Provide the (X, Y) coordinate of the cell's center where the given text is located.  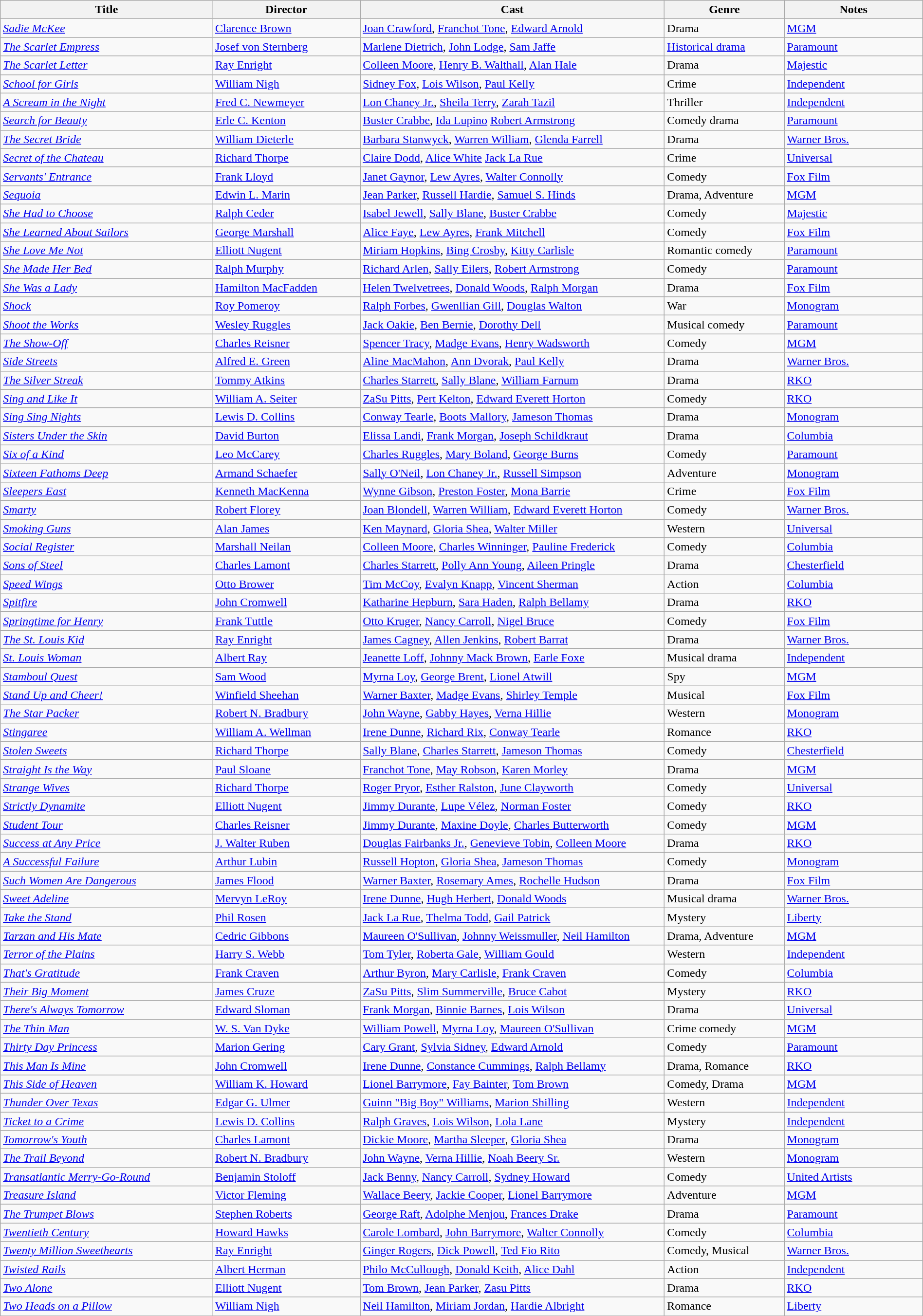
Jack Oakie, Ben Bernie, Dorothy Dell (512, 325)
The Thin Man (107, 1028)
Twentieth Century (107, 1232)
The Trumpet Blows (107, 1214)
Stephen Roberts (286, 1214)
Claire Dodd, Alice White Jack La Rue (512, 158)
Crime comedy (724, 1028)
Sidney Fox, Lois Wilson, Paul Kelly (512, 84)
James Cagney, Allen Jenkins, Robert Barrat (512, 640)
William K. Howard (286, 1084)
Cary Grant, Sylvia Sidney, Edward Arnold (512, 1047)
Straight Is the Way (107, 769)
Franchot Tone, May Robson, Karen Morley (512, 769)
Roy Pomeroy (286, 306)
Irene Dunne, Constance Cummings, Ralph Bellamy (512, 1065)
She Made Her Bed (107, 269)
Myrna Loy, George Brent, Lionel Atwill (512, 676)
Frank Tuttle (286, 621)
Philo McCullough, Donald Keith, Alice Dahl (512, 1269)
Terror of the Plains (107, 954)
Edwin L. Marin (286, 195)
Jean Parker, Russell Hardie, Samuel S. Hinds (512, 195)
Colleen Moore, Charles Winninger, Pauline Frederick (512, 547)
School for Girls (107, 84)
The Scarlet Letter (107, 65)
Charles Ruggles, Mary Boland, George Burns (512, 454)
Sisters Under the Skin (107, 436)
Marshall Neilan (286, 547)
Tommy Atkins (286, 380)
William A. Wellman (286, 732)
Victor Fleming (286, 1195)
Musical (724, 695)
Wynne Gibson, Preston Foster, Mona Barrie (512, 491)
Student Tour (107, 825)
Douglas Fairbanks Jr., Genevieve Tobin, Colleen Moore (512, 843)
Genre (724, 10)
Albert Ray (286, 658)
Two Heads on a Pillow (107, 1306)
Kenneth MacKenna (286, 491)
Helen Twelvetrees, Donald Woods, Ralph Morgan (512, 288)
Sixteen Fathoms Deep (107, 473)
Otto Kruger, Nancy Carroll, Nigel Bruce (512, 621)
James Flood (286, 880)
Elissa Landi, Frank Morgan, Joseph Schildkraut (512, 436)
Fred C. Newmeyer (286, 102)
Paul Sloane (286, 769)
Romantic comedy (724, 251)
Clarence Brown (286, 28)
George Marshall (286, 232)
Janet Gaynor, Lew Ayres, Walter Connolly (512, 176)
Sons of Steel (107, 566)
Warner Baxter, Madge Evans, Shirley Temple (512, 695)
Frank Morgan, Binnie Barnes, Lois Wilson (512, 1010)
Erle C. Kenton (286, 121)
Ticket to a Crime (107, 1121)
Frank Craven (286, 973)
Ginger Rogers, Dick Powell, Ted Fio Rito (512, 1251)
Jack La Rue, Thelma Todd, Gail Patrick (512, 917)
Thirty Day Princess (107, 1047)
The Secret Bride (107, 139)
Edward Sloman (286, 1010)
Sing Sing Nights (107, 417)
United Artists (853, 1177)
Social Register (107, 547)
Katharine Hepburn, Sara Haden, Ralph Bellamy (512, 603)
She Had to Choose (107, 213)
Strictly Dynamite (107, 806)
Two Alone (107, 1288)
Such Women Are Dangerous (107, 880)
Conway Tearle, Boots Mallory, Jameson Thomas (512, 417)
John Wayne, Gabby Hayes, Verna Hillie (512, 713)
Jimmy Durante, Maxine Doyle, Charles Butterworth (512, 825)
Aline MacMahon, Ann Dvorak, Paul Kelly (512, 362)
This Side of Heaven (107, 1084)
Marlene Dietrich, John Lodge, Sam Jaffe (512, 47)
Title (107, 10)
Sally O'Neil, Lon Chaney Jr., Russell Simpson (512, 473)
Harry S. Webb (286, 954)
Tarzan and His Mate (107, 936)
Ralph Forbes, Gwenllian Gill, Douglas Walton (512, 306)
She Was a Lady (107, 288)
Carole Lombard, John Barrymore, Walter Connolly (512, 1232)
Success at Any Price (107, 843)
Maureen O'Sullivan, Johnny Weissmuller, Neil Hamilton (512, 936)
Their Big Moment (107, 991)
Jimmy Durante, Lupe Vélez, Norman Foster (512, 806)
Shock (107, 306)
Irene Dunne, Hugh Herbert, Donald Woods (512, 899)
Comedy drama (724, 121)
A Successful Failure (107, 862)
Lon Chaney Jr., Sheila Terry, Zarah Tazil (512, 102)
Tom Tyler, Roberta Gale, William Gould (512, 954)
Isabel Jewell, Sally Blane, Buster Crabbe (512, 213)
There's Always Tomorrow (107, 1010)
Thriller (724, 102)
Irene Dunne, Richard Rix, Conway Tearle (512, 732)
Side Streets (107, 362)
Dickie Moore, Martha Sleeper, Gloria Shea (512, 1140)
That's Gratitude (107, 973)
Warner Baxter, Rosemary Ames, Rochelle Hudson (512, 880)
Stingaree (107, 732)
Ralph Ceder (286, 213)
Thunder Over Texas (107, 1102)
Cast (512, 10)
Robert Florey (286, 510)
William A. Seiter (286, 399)
The St. Louis Kid (107, 640)
Jack Benny, Nancy Carroll, Sydney Howard (512, 1177)
Cedric Gibbons (286, 936)
The Trail Beyond (107, 1158)
James Cruze (286, 991)
Springtime for Henry (107, 621)
Treasure Island (107, 1195)
Strange Wives (107, 787)
Sequoia (107, 195)
Speed Wings (107, 584)
Russell Hopton, Gloria Shea, Jameson Thomas (512, 862)
Mervyn LeRoy (286, 899)
Tom Brown, Jean Parker, Zasu Pitts (512, 1288)
Ralph Murphy (286, 269)
Lionel Barrymore, Fay Bainter, Tom Brown (512, 1084)
Stolen Sweets (107, 750)
ZaSu Pitts, Slim Summerville, Bruce Cabot (512, 991)
Otto Brower (286, 584)
Leo McCarey (286, 454)
Barbara Stanwyck, Warren William, Glenda Farrell (512, 139)
Arthur Byron, Mary Carlisle, Frank Craven (512, 973)
Winfield Sheehan (286, 695)
Director (286, 10)
Spitfire (107, 603)
Musical comedy (724, 325)
Armand Schaefer (286, 473)
Stamboul Quest (107, 676)
Spy (724, 676)
War (724, 306)
Comedy, Musical (724, 1251)
Sam Wood (286, 676)
W. S. Van Dyke (286, 1028)
Benjamin Stoloff (286, 1177)
Wallace Beery, Jackie Cooper, Lionel Barrymore (512, 1195)
George Raft, Adolphe Menjou, Frances Drake (512, 1214)
Sing and Like It (107, 399)
Stand Up and Cheer! (107, 695)
Take the Stand (107, 917)
Drama, Romance (724, 1065)
Alan James (286, 528)
John Wayne, Verna Hillie, Noah Beery Sr. (512, 1158)
Arthur Lubin (286, 862)
Sleepers East (107, 491)
Hamilton MacFadden (286, 288)
The Star Packer (107, 713)
Colleen Moore, Henry B. Walthall, Alan Hale (512, 65)
The Scarlet Empress (107, 47)
ZaSu Pitts, Pert Kelton, Edward Everett Horton (512, 399)
Richard Arlen, Sally Eilers, Robert Armstrong (512, 269)
Comedy, Drama (724, 1084)
Ken Maynard, Gloria Shea, Walter Miller (512, 528)
Transatlantic Merry-Go-Round (107, 1177)
The Silver Streak (107, 380)
Edgar G. Ulmer (286, 1102)
Sweet Adeline (107, 899)
Smarty (107, 510)
She Learned About Sailors (107, 232)
Howard Hawks (286, 1232)
Tomorrow's Youth (107, 1140)
William Powell, Myrna Loy, Maureen O'Sullivan (512, 1028)
Phil Rosen (286, 917)
Alfred E. Green (286, 362)
Notes (853, 10)
Shoot the Works (107, 325)
St. Louis Woman (107, 658)
Joan Crawford, Franchot Tone, Edward Arnold (512, 28)
Tim McCoy, Evalyn Knapp, Vincent Sherman (512, 584)
William Dieterle (286, 139)
J. Walter Ruben (286, 843)
Charles Starrett, Polly Ann Young, Aileen Pringle (512, 566)
This Man Is Mine (107, 1065)
Josef von Sternberg (286, 47)
A Scream in the Night (107, 102)
Wesley Ruggles (286, 325)
Twisted Rails (107, 1269)
Sally Blane, Charles Starrett, Jameson Thomas (512, 750)
Buster Crabbe, Ida Lupino Robert Armstrong (512, 121)
Historical drama (724, 47)
Roger Pryor, Esther Ralston, June Clayworth (512, 787)
The Show-Off (107, 343)
Sadie McKee (107, 28)
Search for Beauty (107, 121)
Joan Blondell, Warren William, Edward Everett Horton (512, 510)
Secret of the Chateau (107, 158)
Guinn "Big Boy" Williams, Marion Shilling (512, 1102)
Albert Herman (286, 1269)
Marion Gering (286, 1047)
Miriam Hopkins, Bing Crosby, Kitty Carlisle (512, 251)
David Burton (286, 436)
Smoking Guns (107, 528)
Jeanette Loff, Johnny Mack Brown, Earle Foxe (512, 658)
Spencer Tracy, Madge Evans, Henry Wadsworth (512, 343)
Charles Starrett, Sally Blane, William Farnum (512, 380)
Neil Hamilton, Miriam Jordan, Hardie Albright (512, 1306)
Ralph Graves, Lois Wilson, Lola Lane (512, 1121)
Alice Faye, Lew Ayres, Frank Mitchell (512, 232)
She Love Me Not (107, 251)
Twenty Million Sweethearts (107, 1251)
Six of a Kind (107, 454)
Servants' Entrance (107, 176)
Frank Lloyd (286, 176)
